Search for the cell housing the specified text and yield its (X, Y) center coordinate. 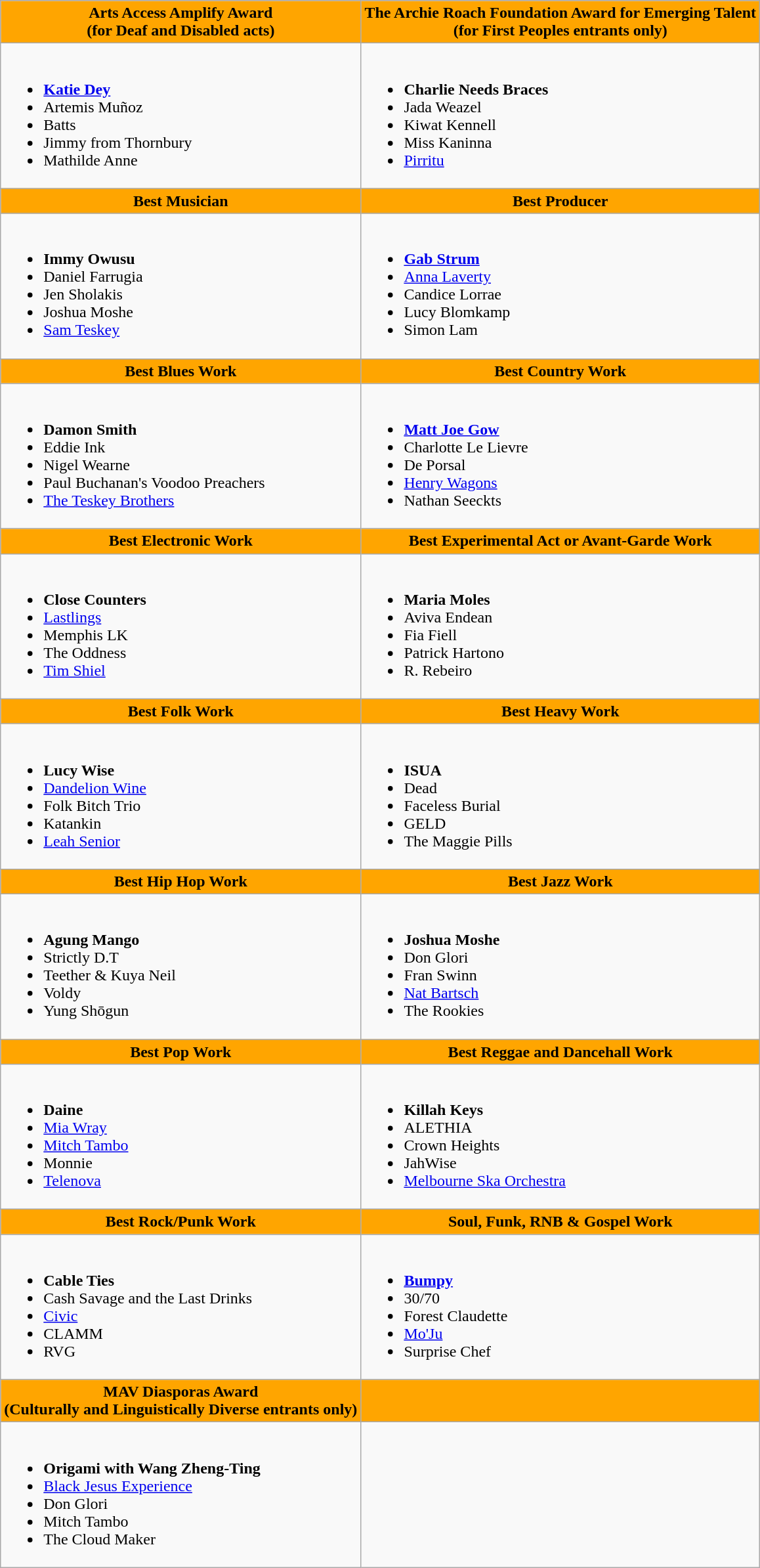
Maria MolesAviva EndeanFia FiellPatrick HartonoR. Rebeiro (560, 626)
Best Musician (181, 201)
Matt Joe GowCharlotte Le LievreDe PorsalHenry WagonsNathan Seeckts (560, 456)
Close CountersLastlingsMemphis LKThe OddnessTim Shiel (181, 626)
Best Country Work (560, 371)
Best Experimental Act or Avant-Garde Work (560, 541)
Best Blues Work (181, 371)
Best Folk Work (181, 711)
Killah KeysALETHIACrown HeightsJahWiseMelbourne Ska Orchestra (560, 1137)
Damon SmithEddie InkNigel WearnePaul Buchanan's Voodoo PreachersThe Teskey Brothers (181, 456)
Best Heavy Work (560, 711)
Best Pop Work (181, 1051)
Katie DeyArtemis MuñozBattsJimmy from ThornburyMathilde Anne (181, 116)
Soul, Funk, RNB & Gospel Work (560, 1222)
Best Rock/Punk Work (181, 1222)
Best Reggae and Dancehall Work (560, 1051)
Best Electronic Work (181, 541)
Bumpy30/70Forest ClaudetteMo'JuSurprise Chef (560, 1307)
Joshua MosheDon GloriFran SwinnNat BartschThe Rookies (560, 967)
Gab StrumAnna LavertyCandice LorraeLucy BlomkampSimon Lam (560, 286)
Best Producer (560, 201)
Best Jazz Work (560, 881)
Best Hip Hop Work (181, 881)
MAV Diasporas Award (Culturally and Linguistically Diverse entrants only) (181, 1401)
Agung MangoStrictly D.TTeether & Kuya NeilVoldyYung Shōgun (181, 967)
Cable TiesCash Savage and the Last DrinksCivicCLAMMRVG (181, 1307)
Immy OwusuDaniel FarrugiaJen SholakisJoshua MosheSam Teskey (181, 286)
ISUADeadFaceless BurialGELDThe Maggie Pills (560, 796)
The Archie Roach Foundation Award for Emerging Talent (for First Peoples entrants only) (560, 22)
Lucy WiseDandelion WineFolk Bitch TrioKatankinLeah Senior (181, 796)
Arts Access Amplify Award (for Deaf and Disabled acts) (181, 22)
Origami with Wang Zheng-TingBlack Jesus ExperienceDon GloriMitch TamboThe Cloud Maker (181, 1494)
Charlie Needs BracesJada WeazelKiwat KennellMiss KaninnaPirritu (560, 116)
DaineMia WrayMitch TamboMonnieTelenova (181, 1137)
